Return [x, y] of the center of cell containing provided text 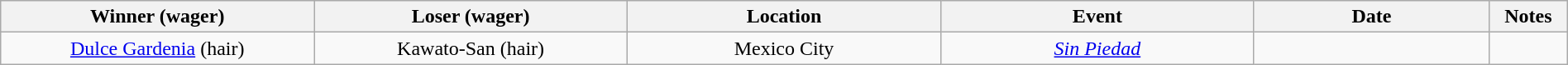
Sin Piedad [1097, 48]
Notes [1528, 17]
Event [1097, 17]
Kawato-San (hair) [471, 48]
Date [1371, 17]
Mexico City [784, 48]
Loser (wager) [471, 17]
Dulce Gardenia (hair) [157, 48]
Winner (wager) [157, 17]
Location [784, 17]
